Detect which cell encompasses the target text, then output its [X, Y] center coordinate. 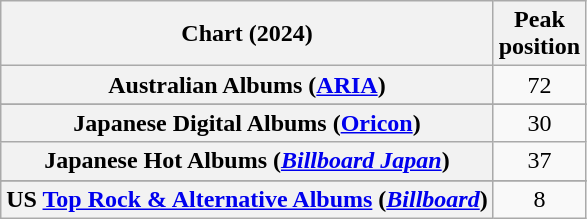
30 [539, 123]
Australian Albums (ARIA) [247, 85]
72 [539, 85]
Chart (2024) [247, 34]
US Top Rock & Alternative Albums (Billboard) [247, 199]
37 [539, 161]
Japanese Digital Albums (Oricon) [247, 123]
8 [539, 199]
Japanese Hot Albums (Billboard Japan) [247, 161]
Peakposition [539, 34]
